Extract the (X, Y) coordinate from the center of the cell holding the provided text.  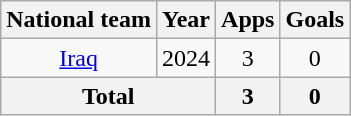
Apps (248, 20)
Total (108, 96)
Goals (315, 20)
Iraq (79, 58)
2024 (186, 58)
Year (186, 20)
National team (79, 20)
